Pinpoint the cell where the given text exists, returning its [X, Y] midpoint coordinate. 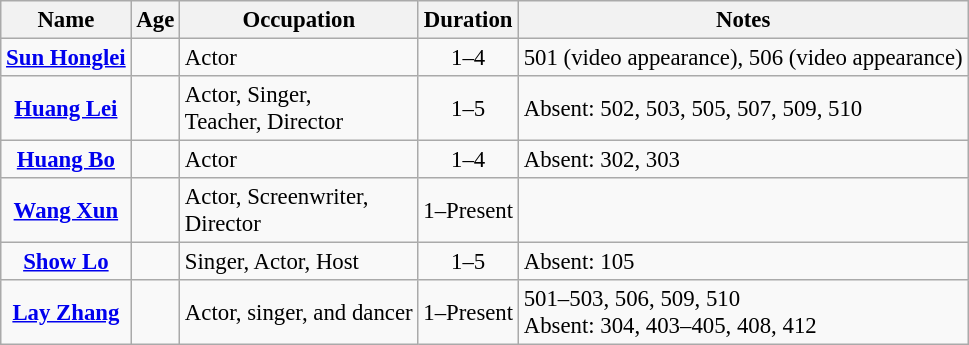
Duration [468, 20]
Huang Bo [66, 160]
Absent: 302, 303 [743, 160]
Occupation [299, 20]
Age [156, 20]
Huang Lei [66, 108]
Lay Zhang [66, 312]
Absent: 502, 503, 505, 507, 509, 510 [743, 108]
Wang Xun [66, 210]
Actor, Screenwriter, Director [299, 210]
Actor, Singer,Teacher, Director [299, 108]
501 (video appearance), 506 (video appearance) [743, 58]
Sun Honglei [66, 58]
Actor, singer, and dancer [299, 312]
501–503, 506, 509, 510Absent: 304, 403–405, 408, 412 [743, 312]
Name [66, 20]
Notes [743, 20]
Show Lo [66, 262]
Absent: 105 [743, 262]
Singer, Actor, Host [299, 262]
